Return [X, Y] of the center of cell containing provided text 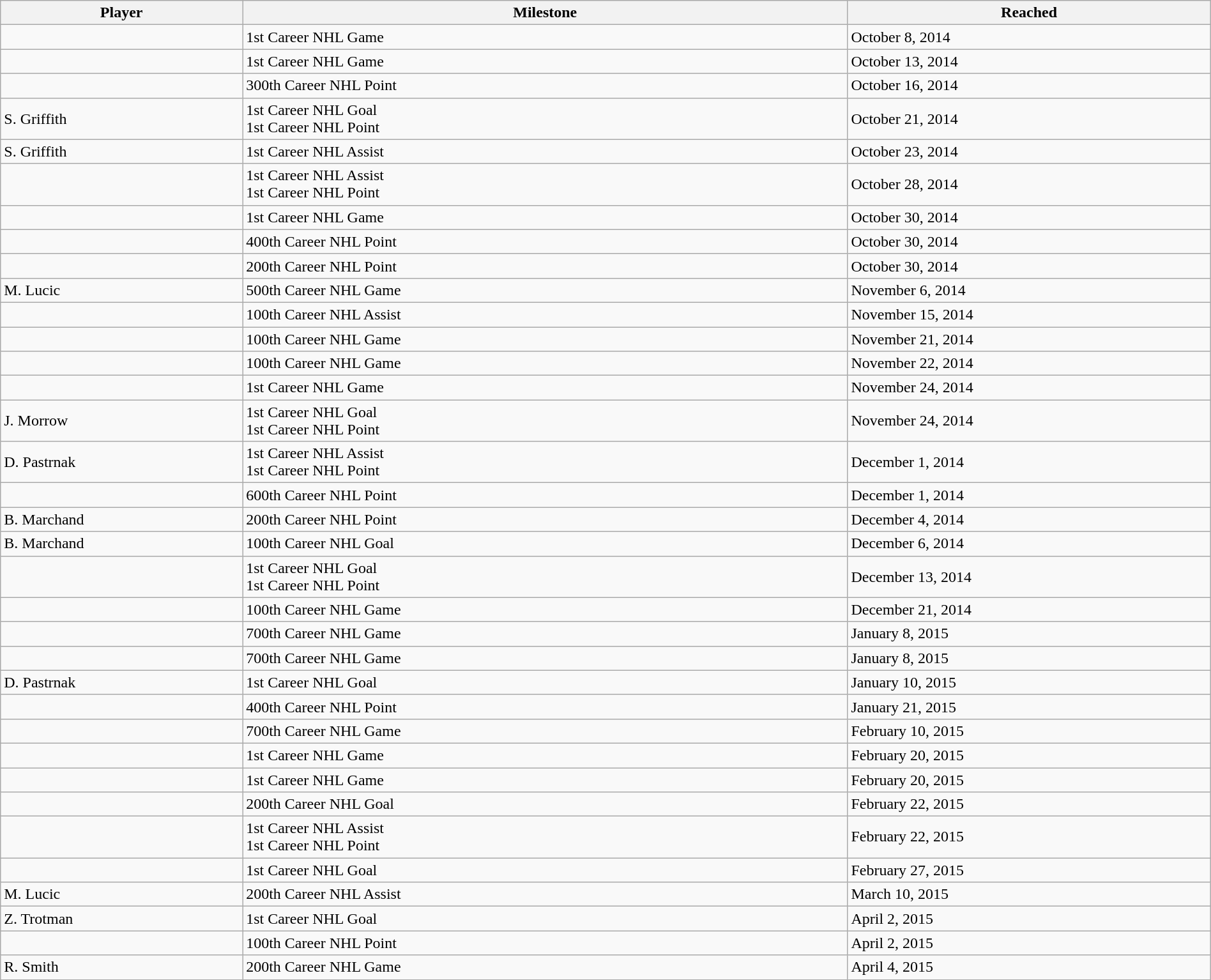
Milestone [545, 13]
October 13, 2014 [1029, 61]
January 10, 2015 [1029, 682]
Reached [1029, 13]
600th Career NHL Point [545, 495]
November 21, 2014 [1029, 339]
January 21, 2015 [1029, 707]
Z. Trotman [121, 919]
October 23, 2014 [1029, 151]
October 28, 2014 [1029, 184]
100th Career NHL Assist [545, 314]
1st Career NHL Assist [545, 151]
April 4, 2015 [1029, 967]
Player [121, 13]
December 13, 2014 [1029, 576]
February 10, 2015 [1029, 731]
November 22, 2014 [1029, 364]
October 16, 2014 [1029, 86]
200th Career NHL Assist [545, 894]
December 21, 2014 [1029, 609]
R. Smith [121, 967]
October 8, 2014 [1029, 37]
100th Career NHL Point [545, 943]
November 6, 2014 [1029, 290]
December 6, 2014 [1029, 544]
November 15, 2014 [1029, 314]
February 27, 2015 [1029, 870]
March 10, 2015 [1029, 894]
200th Career NHL Goal [545, 804]
J. Morrow [121, 420]
100th Career NHL Goal [545, 544]
300th Career NHL Point [545, 86]
October 21, 2014 [1029, 119]
200th Career NHL Game [545, 967]
500th Career NHL Game [545, 290]
December 4, 2014 [1029, 519]
